Scan for the cell matching the given text and deliver its [x, y] coordinate at center. 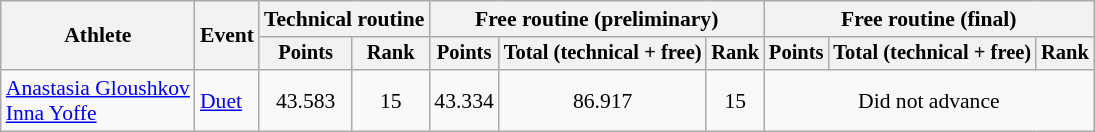
43.334 [464, 100]
Did not advance [929, 100]
Free routine (preliminary) [596, 19]
Athlete [98, 36]
Anastasia GloushkovInna Yoffe [98, 100]
Technical routine [344, 19]
43.583 [306, 100]
Free routine (final) [929, 19]
Event [227, 36]
86.917 [603, 100]
Duet [227, 100]
